From the cell containing the given text, extract its center point as (X, Y) coordinate. 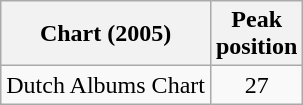
Dutch Albums Chart (106, 85)
Peakposition (256, 34)
Chart (2005) (106, 34)
27 (256, 85)
